Provide the (x, y) coordinate of the cell's center where the given text is located.  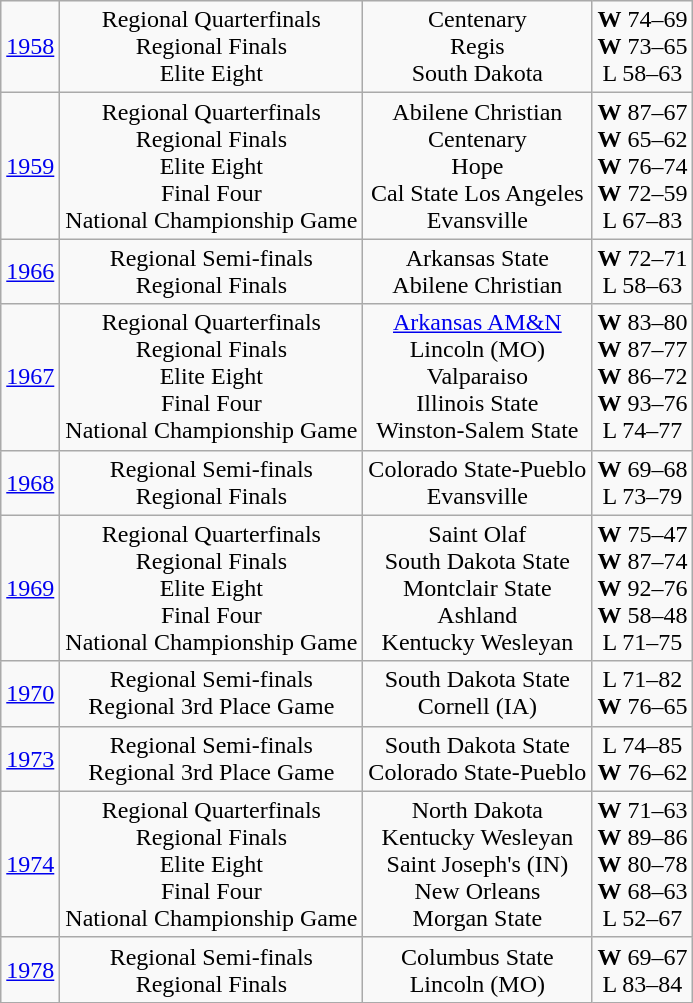
1974 (30, 864)
W 83–80W 87–77W 86–72W 93–76L 74–77 (642, 377)
1966 (30, 272)
1958 (30, 47)
1967 (30, 377)
Columbus StateLincoln (MO) (478, 970)
1959 (30, 166)
W 74–69W 73–65L 58–63 (642, 47)
L 74–85W 76–62 (642, 758)
1969 (30, 588)
South Dakota StateCornell (IA) (478, 694)
W 75–47W 87–74W 92–76W 58–48L 71–75 (642, 588)
Arkansas AM&NLincoln (MO)ValparaisoIllinois StateWinston-Salem State (478, 377)
Arkansas StateAbilene Christian (478, 272)
W 71–63W 89–86W 80–78W 68–63L 52–67 (642, 864)
South Dakota StateColorado State-Pueblo (478, 758)
1978 (30, 970)
Saint OlafSouth Dakota StateMontclair StateAshlandKentucky Wesleyan (478, 588)
North DakotaKentucky WesleyanSaint Joseph's (IN)New OrleansMorgan State (478, 864)
1970 (30, 694)
W 69–67L 83–84 (642, 970)
Abilene ChristianCentenaryHopeCal State Los AngelesEvansville (478, 166)
Colorado State-PuebloEvansville (478, 482)
W 69–68L 73–79 (642, 482)
1968 (30, 482)
W 87–67W 65–62W 76–74W 72–59L 67–83 (642, 166)
Regional QuarterfinalsRegional FinalsElite Eight (212, 47)
CentenaryRegisSouth Dakota (478, 47)
W 72–71L 58–63 (642, 272)
1973 (30, 758)
L 71–82W 76–65 (642, 694)
